Find where the given text appears and provide that cell's center as [X, Y] coordinate. 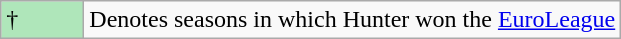
Denotes seasons in which Hunter won the EuroLeague [352, 20]
† [42, 20]
